Detect which cell encompasses the target text, then output its [X, Y] center coordinate. 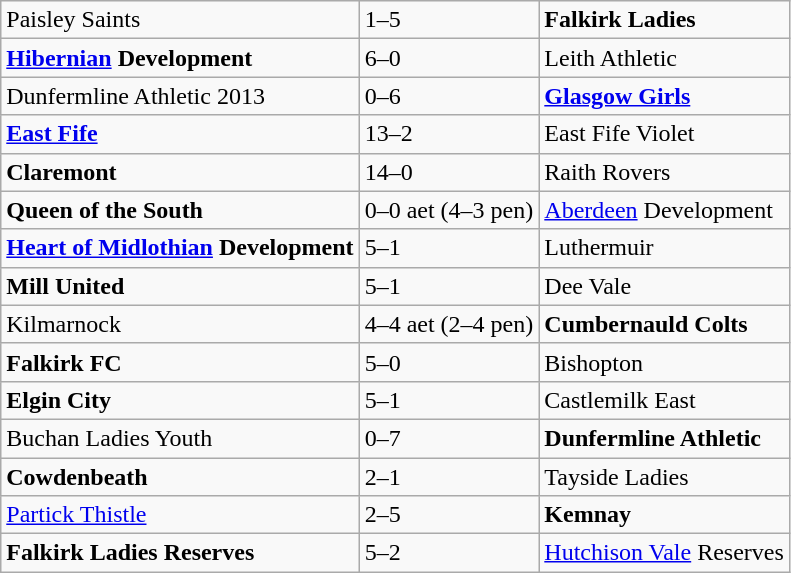
Cumbernauld Colts [664, 324]
Dee Vale [664, 286]
Queen of the South [180, 210]
Hutchison Vale Reserves [664, 553]
Dunfermline Athletic 2013 [180, 96]
Falkirk Ladies Reserves [180, 553]
Heart of Midlothian Development [180, 248]
Cowdenbeath [180, 477]
Claremont [180, 172]
Bishopton [664, 362]
Buchan Ladies Youth [180, 438]
13–2 [449, 134]
Raith Rovers [664, 172]
Mill United [180, 286]
Glasgow Girls [664, 96]
Falkirk FC [180, 362]
14–0 [449, 172]
Dunfermline Athletic [664, 438]
Aberdeen Development [664, 210]
Elgin City [180, 400]
Falkirk Ladies [664, 20]
East Fife [180, 134]
Paisley Saints [180, 20]
East Fife Violet [664, 134]
5–2 [449, 553]
0–0 aet (4–3 pen) [449, 210]
Castlemilk East [664, 400]
2–1 [449, 477]
Tayside Ladies [664, 477]
Hibernian Development [180, 58]
4–4 aet (2–4 pen) [449, 324]
0–6 [449, 96]
0–7 [449, 438]
5–0 [449, 362]
Partick Thistle [180, 515]
Kilmarnock [180, 324]
1–5 [449, 20]
2–5 [449, 515]
Kemnay [664, 515]
6–0 [449, 58]
Luthermuir [664, 248]
Leith Athletic [664, 58]
